Return [x, y] of the center of cell containing provided text 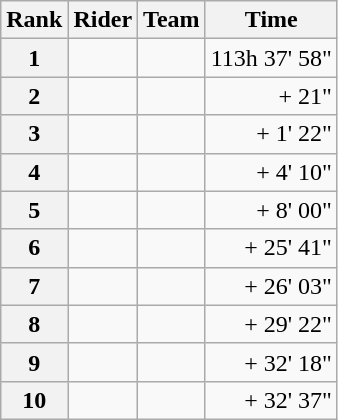
Rider [103, 20]
+ 26' 03" [271, 286]
8 [34, 324]
2 [34, 96]
+ 8' 00" [271, 210]
113h 37' 58" [271, 58]
+ 4' 10" [271, 172]
6 [34, 248]
Rank [34, 20]
5 [34, 210]
7 [34, 286]
+ 1' 22" [271, 134]
+ 29' 22" [271, 324]
4 [34, 172]
+ 32' 18" [271, 362]
+ 25' 41" [271, 248]
10 [34, 400]
Team [172, 20]
1 [34, 58]
3 [34, 134]
Time [271, 20]
+ 21" [271, 96]
+ 32' 37" [271, 400]
9 [34, 362]
